Pinpoint the cell where the given text exists, returning its (X, Y) midpoint coordinate. 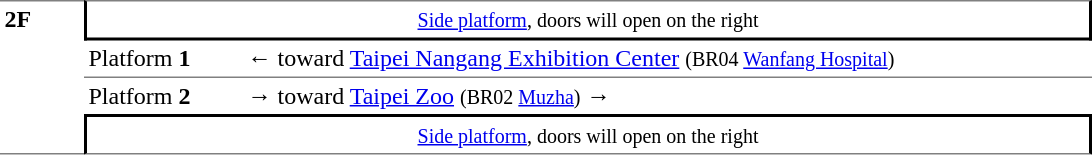
Platform 2 (164, 96)
2F (42, 77)
→ toward Taipei Zoo (BR02 Muzha) → (668, 96)
← toward Taipei Nangang Exhibition Center (BR04 Wanfang Hospital) (668, 59)
Platform 1 (164, 59)
